Find where the given text appears and provide that cell's center as [x, y] coordinate. 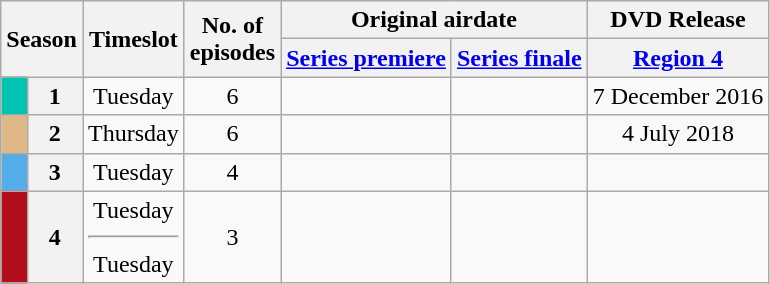
Series premiere [366, 58]
No. ofepisodes [232, 39]
2 [54, 134]
Thursday [133, 134]
4 July 2018 [678, 134]
DVD Release [678, 20]
Season [42, 39]
1 [54, 96]
Timeslot [133, 39]
Region 4 [678, 58]
Original airdate [434, 20]
Series finale [519, 58]
7 December 2016 [678, 96]
Tuesday Tuesday [133, 237]
